Locate the cell with the specified text and output its [x, y] center coordinate. 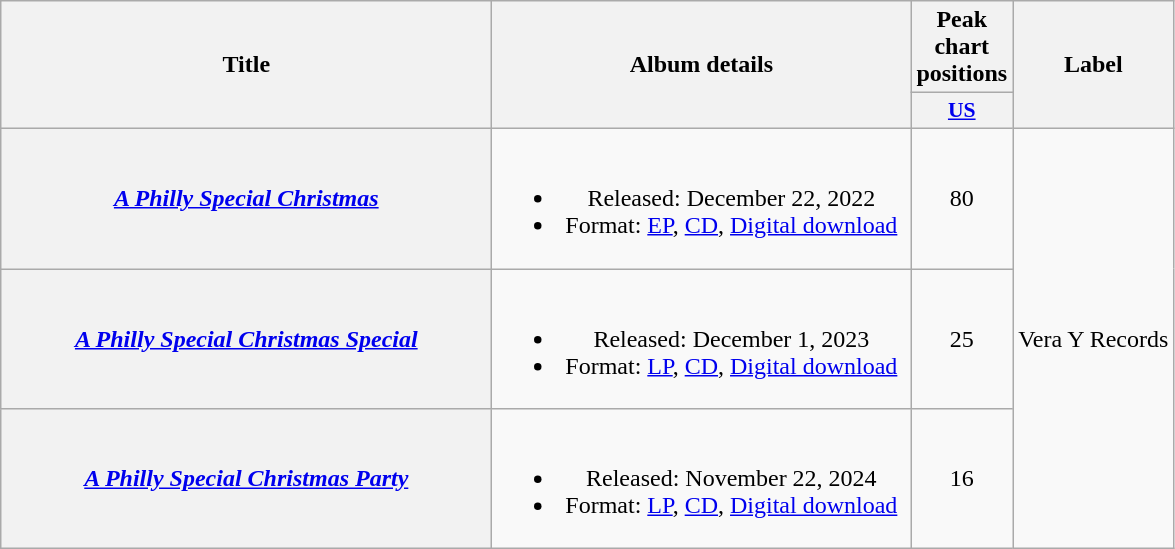
Label [1094, 65]
80 [962, 198]
Peak chart positions [962, 47]
A Philly Special Christmas Party [246, 479]
A Philly Special Christmas Special [246, 338]
A Philly Special Christmas [246, 198]
US [962, 111]
Vera Y Records [1094, 338]
Released: December 1, 2023Format: LP, CD, Digital download [702, 338]
Album details [702, 65]
25 [962, 338]
Title [246, 65]
16 [962, 479]
Released: December 22, 2022Format: EP, CD, Digital download [702, 198]
Released: November 22, 2024Format: LP, CD, Digital download [702, 479]
